Return [x, y] of the center of cell containing provided text 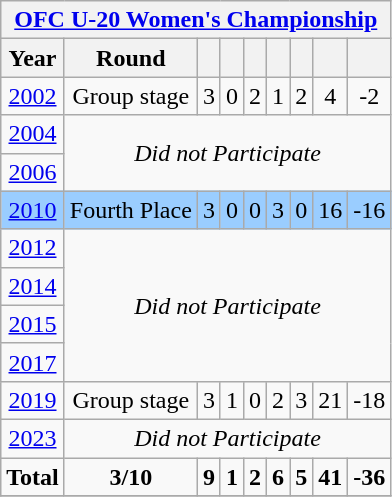
16 [330, 210]
2004 [33, 134]
Round [130, 58]
3/10 [130, 477]
21 [330, 400]
2006 [33, 172]
2014 [33, 286]
2010 [33, 210]
2019 [33, 400]
41 [330, 477]
9 [208, 477]
2017 [33, 362]
-36 [370, 477]
4 [330, 96]
-18 [370, 400]
5 [302, 477]
6 [278, 477]
2002 [33, 96]
-16 [370, 210]
2015 [33, 324]
-2 [370, 96]
Year [33, 58]
Fourth Place [130, 210]
OFC U-20 Women's Championship [196, 20]
2023 [33, 438]
2012 [33, 248]
Total [33, 477]
